Detect which cell encompasses the target text, then output its (x, y) center coordinate. 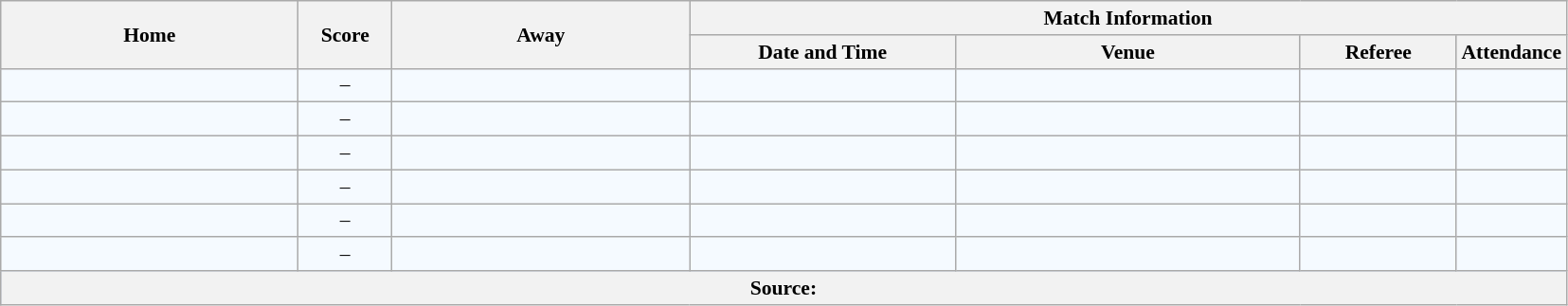
Away (541, 34)
Date and Time (822, 52)
Match Information (1127, 18)
Venue (1128, 52)
Referee (1378, 52)
Score (345, 34)
Attendance (1511, 52)
Home (150, 34)
Source: (784, 288)
